Extract the [X, Y] coordinate from the center of the cell holding the provided text.  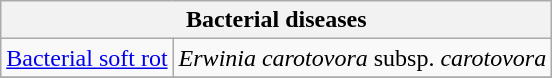
Bacterial diseases [276, 20]
Bacterial soft rot [87, 58]
Erwinia carotovora subsp. carotovora [362, 58]
